Provide the (X, Y) coordinate of the cell's center where the given text is located.  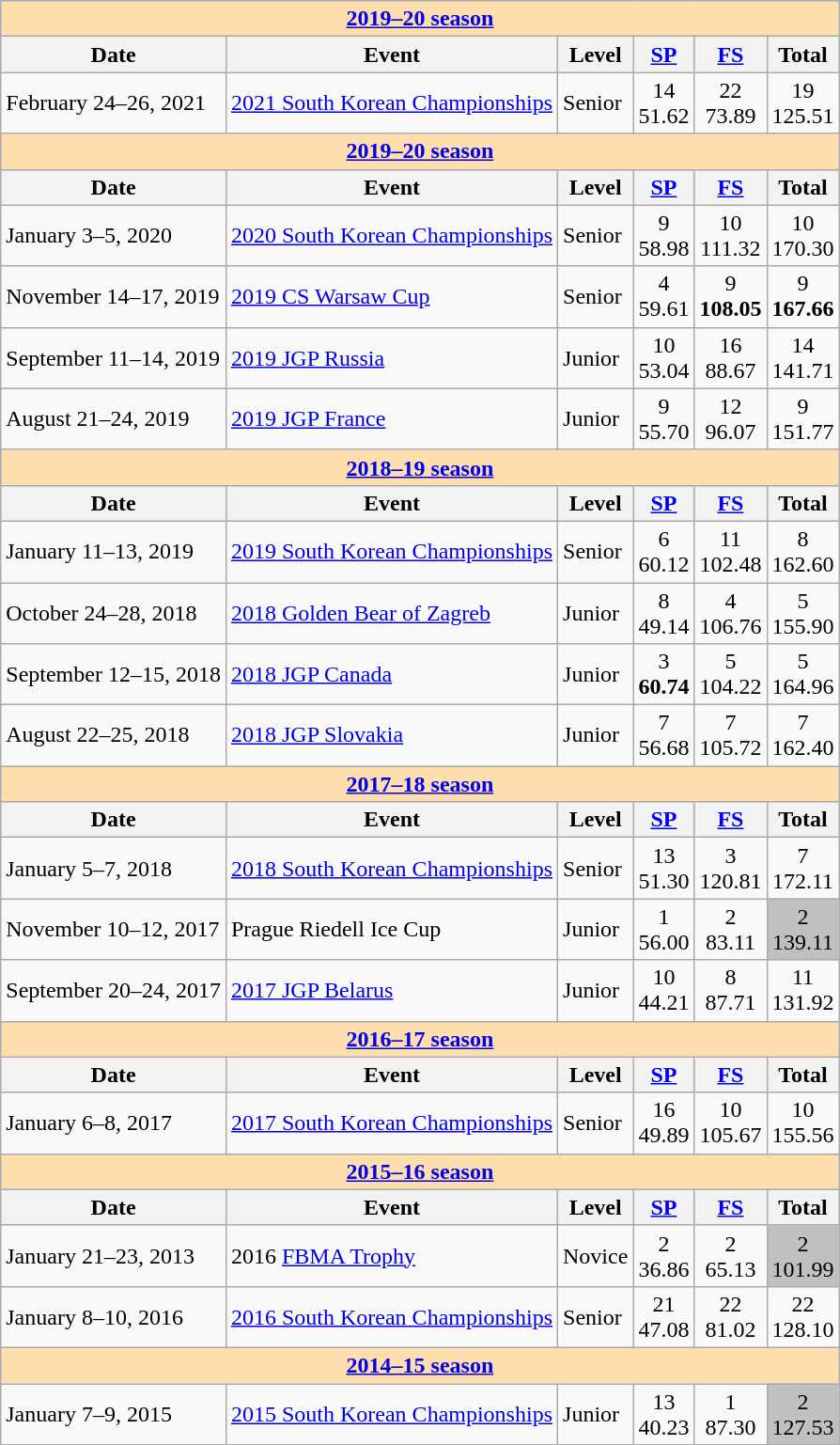
8 49.14 (663, 613)
5 164.96 (802, 675)
2017 JGP Belarus (391, 991)
6 60.12 (663, 551)
7 105.72 (731, 735)
September 11–14, 2019 (114, 357)
19 125.51 (802, 103)
7 56.68 (663, 735)
2018 JGP Canada (391, 675)
2 101.99 (802, 1256)
11 102.48 (731, 551)
3 60.74 (663, 675)
12 96.07 (731, 419)
January 11–13, 2019 (114, 551)
13 40.23 (663, 1414)
5 104.22 (731, 675)
22 128.10 (802, 1316)
22 81.02 (731, 1316)
9 108.05 (731, 297)
2017–18 season (420, 784)
2018 Golden Bear of Zagreb (391, 613)
14 51.62 (663, 103)
10 111.32 (731, 235)
4 59.61 (663, 297)
9 167.66 (802, 297)
Prague Riedell Ice Cup (391, 929)
2015–16 season (420, 1171)
1 56.00 (663, 929)
2016–17 season (420, 1039)
October 24–28, 2018 (114, 613)
2 36.86 (663, 1256)
November 14–17, 2019 (114, 297)
3 120.81 (731, 869)
2019 South Korean Championships (391, 551)
January 21–23, 2013 (114, 1256)
9 151.77 (802, 419)
2020 South Korean Championships (391, 235)
5 155.90 (802, 613)
2017 South Korean Championships (391, 1123)
16 88.67 (731, 357)
2014–15 season (420, 1365)
2019 CS Warsaw Cup (391, 297)
2 65.13 (731, 1256)
8 87.71 (731, 991)
13 51.30 (663, 869)
10 155.56 (802, 1123)
16 49.89 (663, 1123)
2019 JGP Russia (391, 357)
22 73.89 (731, 103)
November 10–12, 2017 (114, 929)
2016 FBMA Trophy (391, 1256)
9 58.98 (663, 235)
2015 South Korean Championships (391, 1414)
January 8–10, 2016 (114, 1316)
11 131.92 (802, 991)
2 127.53 (802, 1414)
10 105.67 (731, 1123)
14 141.71 (802, 357)
10 170.30 (802, 235)
Novice (596, 1256)
10 44.21 (663, 991)
4 106.76 (731, 613)
2018 South Korean Championships (391, 869)
1 87.30 (731, 1414)
9 55.70 (663, 419)
January 7–9, 2015 (114, 1414)
January 3–5, 2020 (114, 235)
8 162.60 (802, 551)
September 12–15, 2018 (114, 675)
2021 South Korean Championships (391, 103)
7 162.40 (802, 735)
7 172.11 (802, 869)
2018 JGP Slovakia (391, 735)
September 20–24, 2017 (114, 991)
2 83.11 (731, 929)
2018–19 season (420, 467)
January 6–8, 2017 (114, 1123)
2016 South Korean Championships (391, 1316)
August 22–25, 2018 (114, 735)
2 139.11 (802, 929)
August 21–24, 2019 (114, 419)
February 24–26, 2021 (114, 103)
January 5–7, 2018 (114, 869)
2019 JGP France (391, 419)
10 53.04 (663, 357)
21 47.08 (663, 1316)
